Locate the cell with the specified text and output its (X, Y) center coordinate. 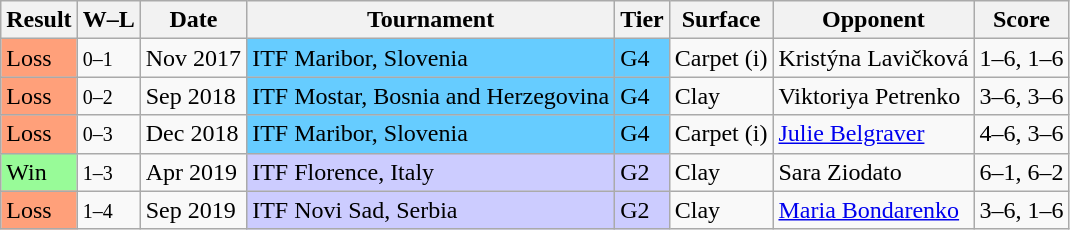
Result (39, 20)
Julie Belgraver (874, 134)
Apr 2019 (193, 172)
6–1, 6–2 (1022, 172)
Maria Bondarenko (874, 210)
0–1 (108, 58)
0–2 (108, 96)
Opponent (874, 20)
Sep 2019 (193, 210)
Kristýna Lavičková (874, 58)
Viktoriya Petrenko (874, 96)
Nov 2017 (193, 58)
Date (193, 20)
1–3 (108, 172)
3–6, 3–6 (1022, 96)
Tournament (431, 20)
Dec 2018 (193, 134)
Win (39, 172)
Score (1022, 20)
ITF Mostar, Bosnia and Herzegovina (431, 96)
ITF Novi Sad, Serbia (431, 210)
Surface (721, 20)
Sara Ziodato (874, 172)
1–6, 1–6 (1022, 58)
ITF Florence, Italy (431, 172)
0–3 (108, 134)
Sep 2018 (193, 96)
3–6, 1–6 (1022, 210)
4–6, 3–6 (1022, 134)
W–L (108, 20)
Tier (642, 20)
1–4 (108, 210)
